Locate the cell with the specified text and output its [X, Y] center coordinate. 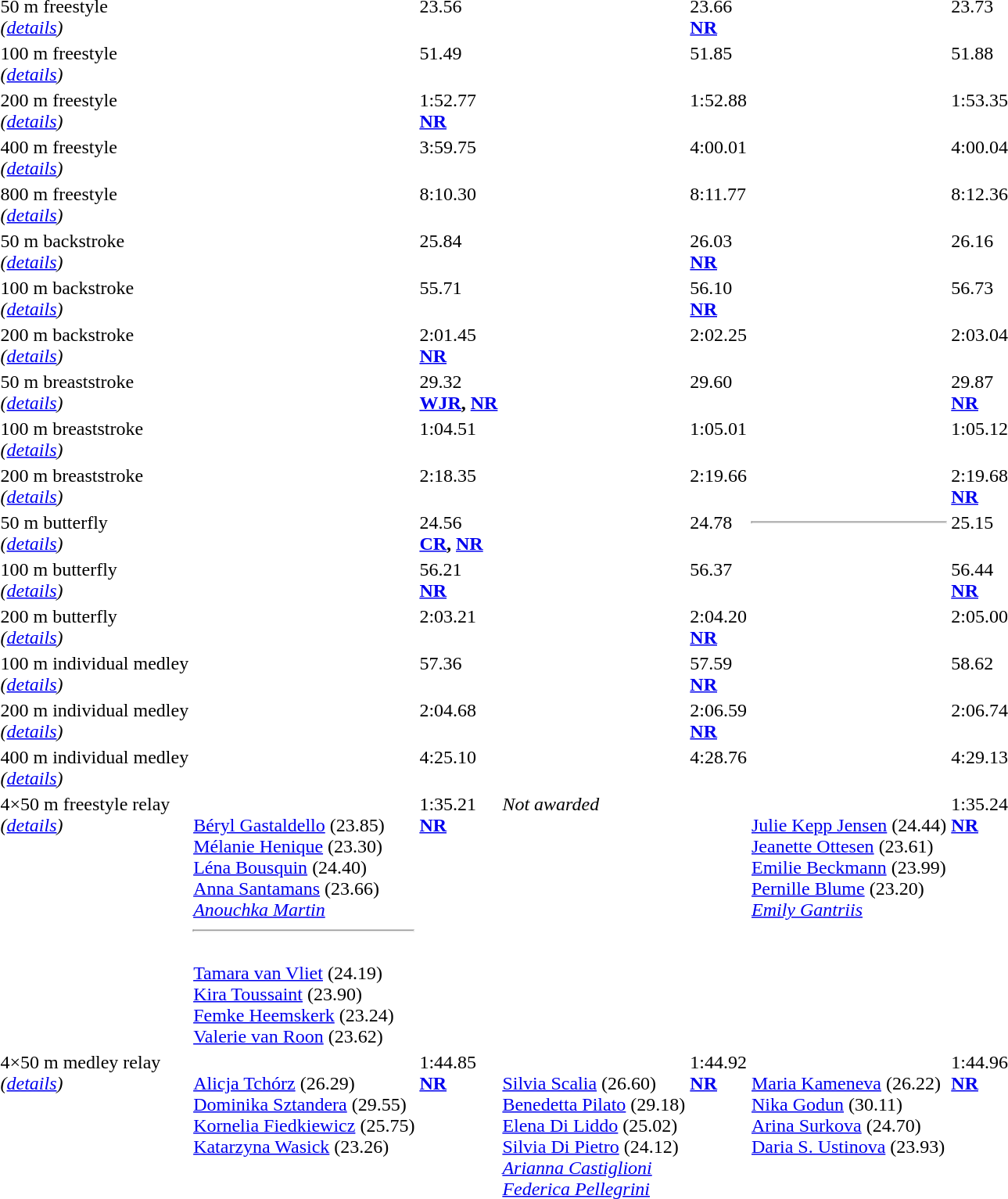
4:25.10 [458, 768]
57.36 [458, 674]
Not awarded [625, 920]
2:04.68 [458, 721]
3:59.75 [458, 158]
56.10NR [719, 299]
8:11.77 [719, 205]
29.60 [719, 393]
25.84 [458, 252]
2:18.35 [458, 486]
2:04.20NR [719, 627]
55.71 [458, 299]
4:00.01 [719, 158]
29.32WJR, NR [458, 393]
1:52.77NR [458, 111]
56.37 [719, 580]
8:10.30 [458, 205]
1:52.88 [719, 111]
24.78 [719, 533]
2:03.21 [458, 627]
56.21NR [458, 580]
1:35.21NR [458, 920]
24.56CR, NR [458, 533]
Julie Kepp Jensen (24.44)Jeanette Ottesen (23.61)Emilie Beckmann (23.99)Pernille Blume (23.20)Emily Gantriis [849, 920]
1:04.51 [458, 440]
51.49 [458, 64]
57.59NR [719, 674]
4:28.76 [719, 768]
2:19.66 [719, 486]
2:01.45NR [458, 346]
1:05.01 [719, 440]
51.85 [719, 64]
26.03NR [719, 252]
2:06.59NR [719, 721]
2:02.25 [719, 346]
